Locate the cell with the specified text and output its [x, y] center coordinate. 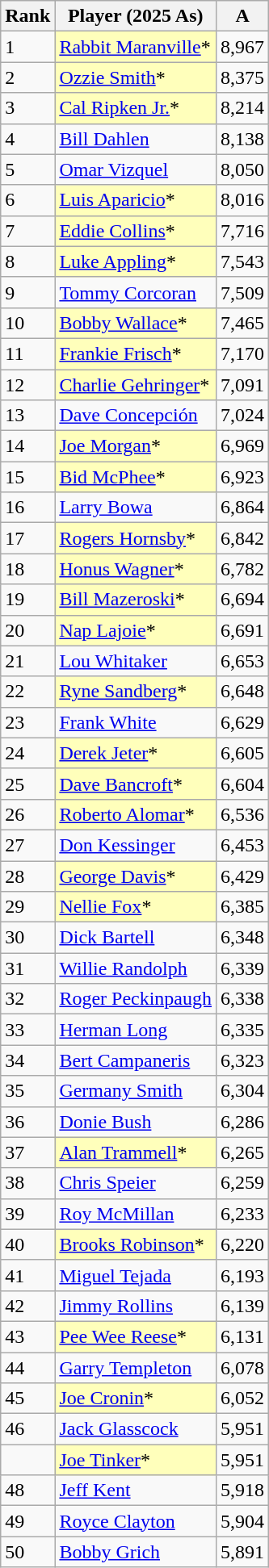
Rabbit Maranville* [136, 47]
37 [27, 1152]
6,694 [242, 600]
8,375 [242, 77]
Derek Jeter* [136, 753]
20 [27, 630]
7,091 [242, 385]
29 [27, 907]
6,348 [242, 938]
George Davis* [136, 876]
Donie Bush [136, 1122]
15 [27, 477]
Dave Bancroft* [136, 784]
Bill Dahlen [136, 139]
30 [27, 938]
38 [27, 1183]
Jimmy Rollins [136, 1306]
40 [27, 1244]
19 [27, 600]
1 [27, 47]
6,233 [242, 1214]
Roger Peckinpaugh [136, 999]
6,131 [242, 1336]
6,078 [242, 1368]
33 [27, 1030]
6,339 [242, 968]
32 [27, 999]
Pee Wee Reese* [136, 1336]
Rank [27, 16]
6,629 [242, 722]
6,605 [242, 753]
44 [27, 1368]
35 [27, 1091]
7,716 [242, 231]
8,967 [242, 47]
Joe Cronin* [136, 1399]
Rogers Hornsby* [136, 538]
42 [27, 1306]
22 [27, 692]
6,691 [242, 630]
Larry Bowa [136, 508]
8,138 [242, 139]
Honus Wagner* [136, 569]
25 [27, 784]
7 [27, 231]
21 [27, 661]
Miguel Tejada [136, 1275]
28 [27, 876]
Royce Clayton [136, 1521]
7,465 [242, 323]
Ozzie Smith* [136, 77]
Roberto Alomar* [136, 814]
6,139 [242, 1306]
Bobby Grich [136, 1552]
23 [27, 722]
6 [27, 200]
6,842 [242, 538]
8 [27, 261]
Luke Appling* [136, 261]
6,338 [242, 999]
4 [27, 139]
6,864 [242, 508]
Player (2025 As) [136, 16]
6,304 [242, 1091]
Roy McMillan [136, 1214]
Jeff Kent [136, 1491]
Nellie Fox* [136, 907]
Bill Mazeroski* [136, 600]
Frank White [136, 722]
Luis Aparicio* [136, 200]
2 [27, 77]
6,604 [242, 784]
14 [27, 446]
Frankie Frisch* [136, 353]
6,648 [242, 692]
7,509 [242, 292]
Joe Morgan* [136, 446]
Jack Glasscock [136, 1429]
7,024 [242, 416]
Lou Whitaker [136, 661]
6,052 [242, 1399]
Alan Trammell* [136, 1152]
8,214 [242, 108]
6,923 [242, 477]
A [242, 16]
6,782 [242, 569]
27 [27, 845]
41 [27, 1275]
6,453 [242, 845]
8,050 [242, 169]
Cal Ripken Jr.* [136, 108]
6,385 [242, 907]
Dave Concepción [136, 416]
Nap Lajoie* [136, 630]
10 [27, 323]
7,543 [242, 261]
Brooks Robinson* [136, 1244]
Ryne Sandberg* [136, 692]
Dick Bartell [136, 938]
17 [27, 538]
34 [27, 1060]
Charlie Gehringer* [136, 385]
9 [27, 292]
6,286 [242, 1122]
Bid McPhee* [136, 477]
6,193 [242, 1275]
6,259 [242, 1183]
6,323 [242, 1060]
5,904 [242, 1521]
8,016 [242, 200]
Bert Campaneris [136, 1060]
49 [27, 1521]
Willie Randolph [136, 968]
3 [27, 108]
45 [27, 1399]
24 [27, 753]
48 [27, 1491]
50 [27, 1552]
12 [27, 385]
Joe Tinker* [136, 1460]
6,429 [242, 876]
Herman Long [136, 1030]
11 [27, 353]
7,170 [242, 353]
36 [27, 1122]
26 [27, 814]
Chris Speier [136, 1183]
Eddie Collins* [136, 231]
Germany Smith [136, 1091]
18 [27, 569]
43 [27, 1336]
5,891 [242, 1552]
6,265 [242, 1152]
46 [27, 1429]
5 [27, 169]
13 [27, 416]
6,653 [242, 661]
6,536 [242, 814]
Garry Templeton [136, 1368]
31 [27, 968]
Don Kessinger [136, 845]
39 [27, 1214]
Omar Vizquel [136, 169]
Tommy Corcoran [136, 292]
16 [27, 508]
6,335 [242, 1030]
5,918 [242, 1491]
6,969 [242, 446]
6,220 [242, 1244]
Bobby Wallace* [136, 323]
